Pinpoint the cell where the given text exists, returning its [X, Y] midpoint coordinate. 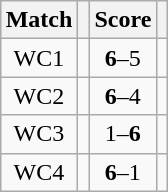
WC4 [39, 172]
WC3 [39, 134]
WC1 [39, 58]
Match [39, 20]
6–5 [123, 58]
6–4 [123, 96]
6–1 [123, 172]
WC2 [39, 96]
1–6 [123, 134]
Score [123, 20]
